Return the (x, y) coordinate for the center point of the cell that contains the specified text.  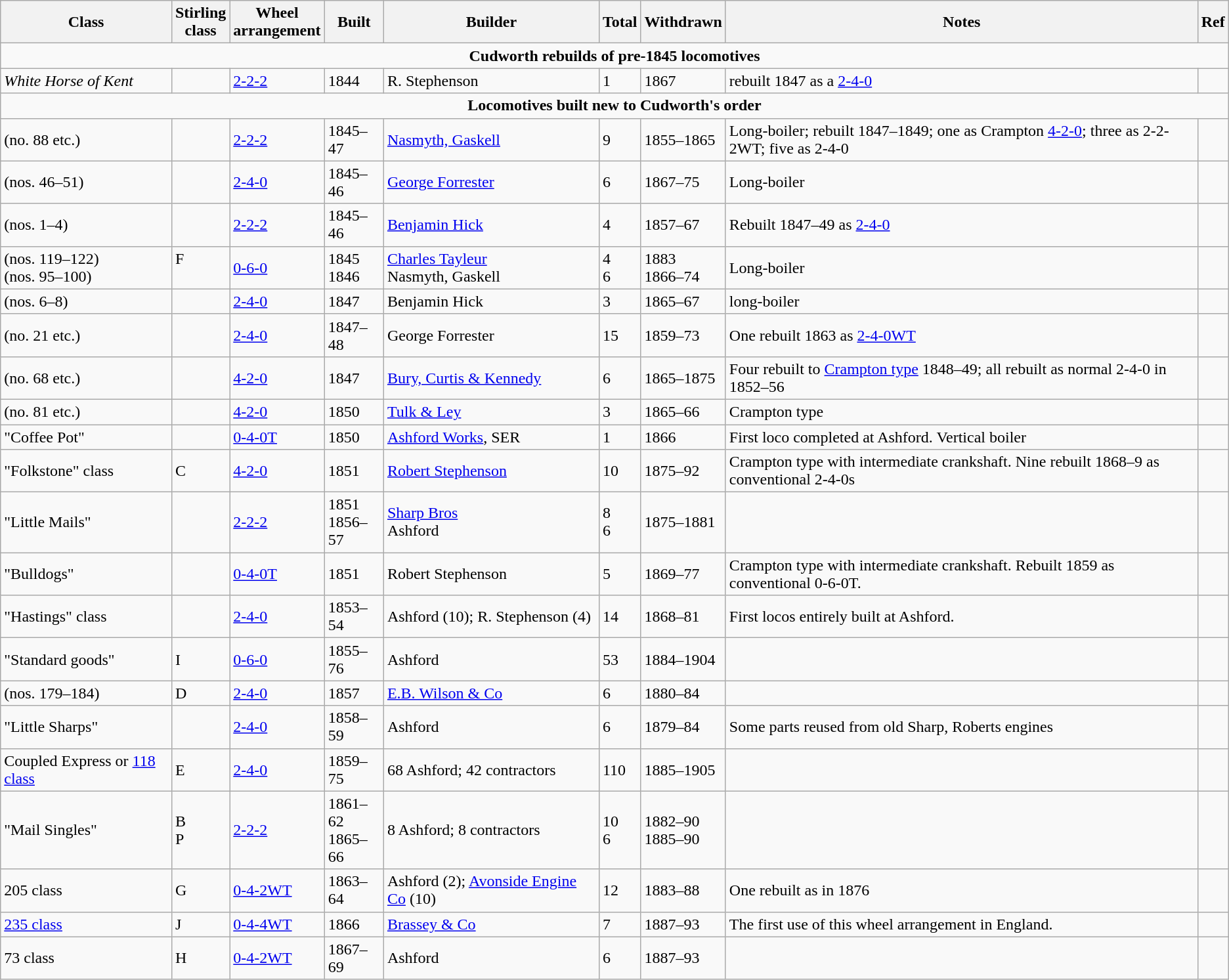
1867–75 (683, 182)
Crampton type with intermediate crankshaft. Rebuilt 1859 as conventional 0-6-0T. (961, 574)
1869–77 (683, 574)
E.B. Wilson & Co (491, 693)
1884–1904 (683, 659)
One rebuilt 1863 as 2-4-0WT (961, 335)
White Horse of Kent (87, 81)
Crampton type with intermediate crankshaft. Nine rebuilt 1868–9 as conventional 2-4-0s (961, 471)
9 (620, 139)
(no. 21 etc.) (87, 335)
Charles TayleurNasmyth, Gaskell (491, 268)
Withdrawn (683, 22)
One rebuilt as in 1876 (961, 890)
The first use of this wheel arrangement in England. (961, 924)
(no. 88 etc.) (87, 139)
"Bulldogs" (87, 574)
(nos. 119–122)(nos. 95–100) (87, 268)
H (200, 958)
Class (87, 22)
1847–48 (354, 335)
1857–67 (683, 224)
1865–67 (683, 301)
First locos entirely built at Ashford. (961, 617)
"Little Mails" (87, 522)
Total (620, 22)
J (200, 924)
Coupled Express or 118 class (87, 769)
18511856–57 (354, 522)
Ref (1213, 22)
Bury, Curtis & Kennedy (491, 378)
73 class (87, 958)
1857 (354, 693)
rebuilt 1847 as a 2-4-0 (961, 81)
1883–88 (683, 890)
1879–84 (683, 727)
1875–1881 (683, 522)
Four rebuilt to Crampton type 1848–49; all rebuilt as normal 2-4-0 in 1852–56 (961, 378)
1845–47 (354, 139)
(nos. 46–51) (87, 182)
Long-boiler; rebuilt 1847–1849; one as Crampton 4-2-0; three as 2-2-2WT; five as 2-4-0 (961, 139)
(nos. 1–4) (87, 224)
long-boiler (961, 301)
First loco completed at Ashford. Vertical boiler (961, 437)
1885–1905 (683, 769)
0-4-4WT (277, 924)
Ashford (2); Avonside Engine Co (10) (491, 890)
Nasmyth, Gaskell (491, 139)
18451846 (354, 268)
Wheelarrangement (277, 22)
(nos. 179–184) (87, 693)
Ashford Works, SER (491, 437)
Locomotives built new to Cudworth's order (614, 106)
R. Stephenson (491, 81)
1855–1865 (683, 139)
Built (354, 22)
1855–76 (354, 659)
"Standard goods" (87, 659)
"Little Sharps" (87, 727)
1867 (683, 81)
Stirlingclass (200, 22)
18831866–74 (683, 268)
C (200, 471)
1861–621865–66 (354, 830)
G (200, 890)
86 (620, 522)
(nos. 6–8) (87, 301)
1875–92 (683, 471)
Notes (961, 22)
1865–66 (683, 412)
F (200, 268)
"Folkstone" class (87, 471)
12 (620, 890)
1868–81 (683, 617)
E (200, 769)
1867–69 (354, 958)
Rebuilt 1847–49 as 2-4-0 (961, 224)
14 (620, 617)
15 (620, 335)
53 (620, 659)
1882–901885–90 (683, 830)
Brassey & Co (491, 924)
46 (620, 268)
10 (620, 471)
Ashford (10); R. Stephenson (4) (491, 617)
1858–59 (354, 727)
1863–64 (354, 890)
1859–73 (683, 335)
I (200, 659)
4 (620, 224)
D (200, 693)
(no. 68 etc.) (87, 378)
Some parts reused from old Sharp, Roberts engines (961, 727)
Builder (491, 22)
1865–1875 (683, 378)
106 (620, 830)
Crampton type (961, 412)
205 class (87, 890)
Cudworth rebuilds of pre-1845 locomotives (614, 56)
1859–75 (354, 769)
68 Ashford; 42 contractors (491, 769)
(no. 81 etc.) (87, 412)
1880–84 (683, 693)
8 Ashford; 8 contractors (491, 830)
110 (620, 769)
1853–54 (354, 617)
"Mail Singles" (87, 830)
235 class (87, 924)
"Coffee Pot" (87, 437)
Tulk & Ley (491, 412)
BP (200, 830)
"Hastings" class (87, 617)
Sharp BrosAshford (491, 522)
5 (620, 574)
1844 (354, 81)
7 (620, 924)
